Return [X, Y] of the center of cell containing provided text 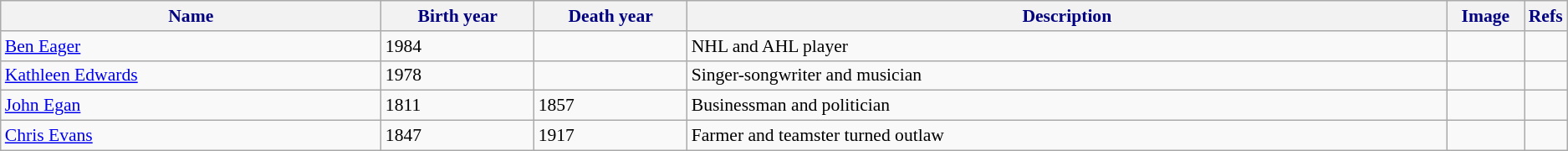
Farmer and teamster turned outlaw [1067, 136]
1857 [610, 106]
Image [1485, 16]
Refs [1545, 16]
1917 [610, 136]
Singer-songwriter and musician [1067, 75]
1811 [458, 106]
1847 [458, 136]
1984 [458, 46]
Birth year [458, 16]
Name [191, 16]
Chris Evans [191, 136]
NHL and AHL player [1067, 46]
Death year [610, 16]
Kathleen Edwards [191, 75]
Ben Eager [191, 46]
John Egan [191, 106]
Businessman and politician [1067, 106]
1978 [458, 75]
Description [1067, 16]
